Return the [X, Y] coordinate for the center point of the cell that contains the specified text.  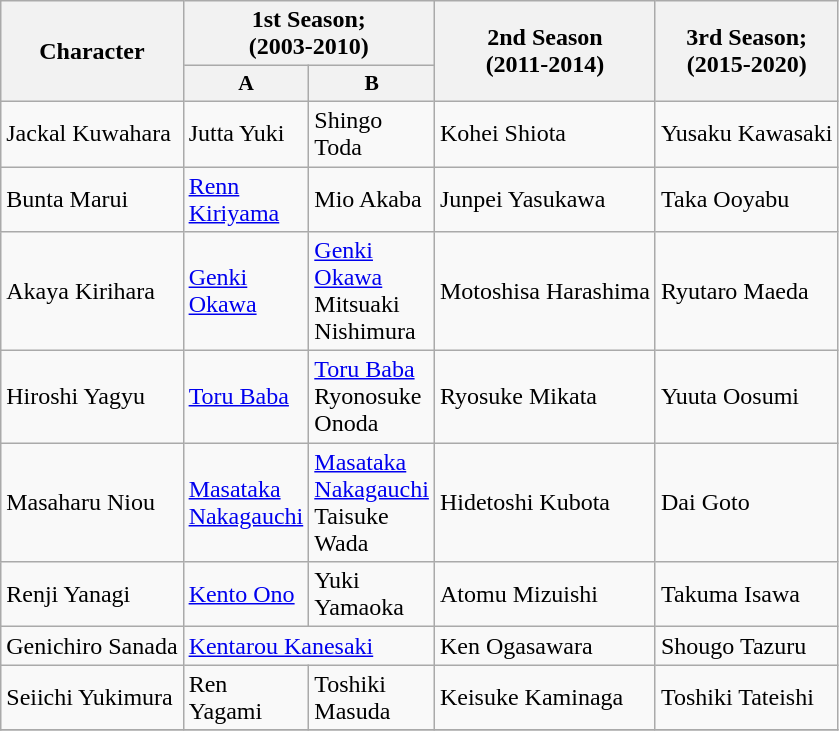
Character [92, 52]
Bunta Marui [92, 198]
Takuma Isawa [746, 594]
Keisuke Kaminaga [544, 698]
Toru BabaRyonosuke Onoda [372, 397]
Taka Ooyabu [746, 198]
Motoshisa Harashima [544, 292]
Kentarou Kanesaki [308, 646]
1st Season;(2003-2010) [308, 34]
Renn Kiriyama [246, 198]
Akaya Kirihara [92, 292]
Ken Ogasawara [544, 646]
Genki OkawaMitsuaki Nishimura [372, 292]
Yusaku Kawasaki [746, 134]
Masataka NakagauchiTaisuke Wada [372, 502]
Kento Ono [246, 594]
2nd Season(2011-2014) [544, 52]
Toshiki Masuda [372, 698]
Masaharu Niou [92, 502]
Junpei Yasukawa [544, 198]
Yuki Yamaoka [372, 594]
Jackal Kuwahara [92, 134]
Shingo Toda [372, 134]
Ren Yagami [246, 698]
A [246, 84]
Dai Goto [746, 502]
Renji Yanagi [92, 594]
Ryosuke Mikata [544, 397]
Atomu Mizuishi [544, 594]
Hiroshi Yagyu [92, 397]
Ryutaro Maeda [746, 292]
Hidetoshi Kubota [544, 502]
B [372, 84]
Toshiki Tateishi [746, 698]
3rd Season;(2015-2020) [746, 52]
Shougo Tazuru [746, 646]
Kohei Shiota [544, 134]
Seiichi Yukimura [92, 698]
Mio Akaba [372, 198]
Jutta Yuki [246, 134]
Masataka Nakagauchi [246, 502]
Genichiro Sanada [92, 646]
Toru Baba [246, 397]
Yuuta Oosumi [746, 397]
Genki Okawa [246, 292]
